Extract the (X, Y) coordinate from the center of the cell holding the provided text.  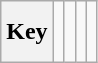
Key (27, 32)
